Search for the cell housing the specified text and yield its [x, y] center coordinate. 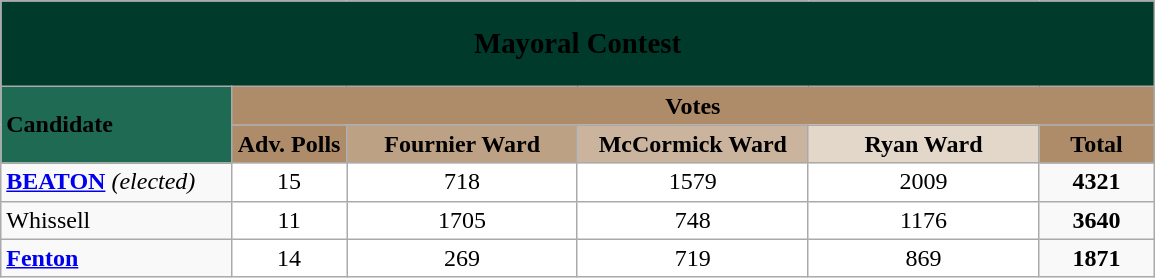
BEATON (elected) [116, 182]
Whissell [116, 220]
Total [1096, 144]
269 [462, 258]
748 [692, 220]
Ryan Ward [924, 144]
869 [924, 258]
Fournier Ward [462, 144]
Adv. Polls [288, 144]
Votes [692, 106]
Fenton [116, 258]
Candidate [116, 125]
3640 [1096, 220]
Mayoral Contest [578, 44]
4321 [1096, 182]
719 [692, 258]
1705 [462, 220]
1176 [924, 220]
11 [288, 220]
2009 [924, 182]
1579 [692, 182]
718 [462, 182]
1871 [1096, 258]
14 [288, 258]
15 [288, 182]
McCormick Ward [692, 144]
